Locate the cell with the specified text and output its (x, y) center coordinate. 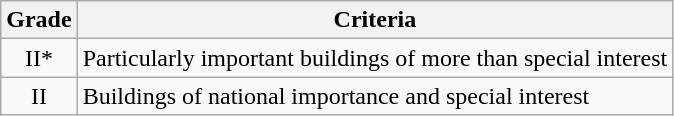
Grade (39, 20)
Criteria (375, 20)
II* (39, 58)
Particularly important buildings of more than special interest (375, 58)
II (39, 96)
Buildings of national importance and special interest (375, 96)
